Detect which cell encompasses the target text, then output its (X, Y) center coordinate. 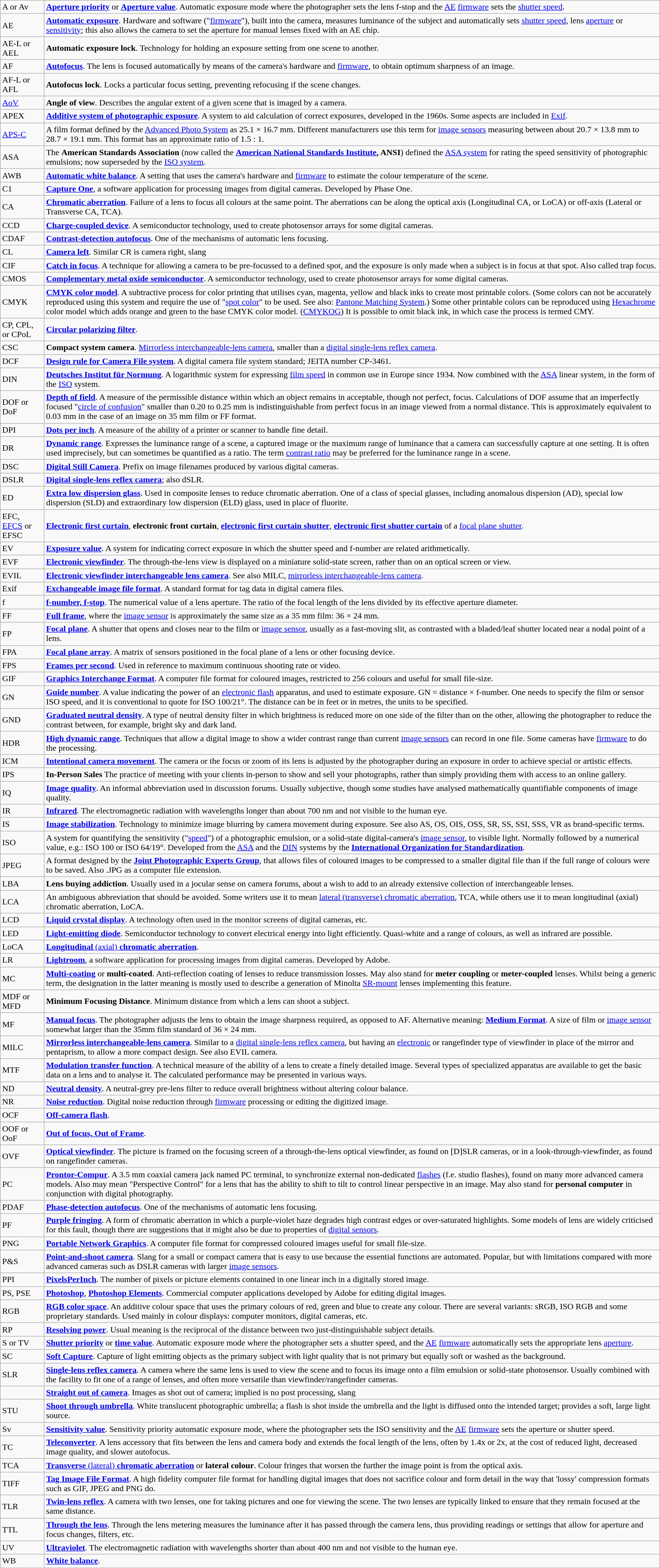
TIFF (22, 1484)
Ultraviolet. The electromagnetic radiation with wavelengths shorter than about 400 nm and not visible to the human eye. (352, 1548)
EVF (22, 562)
PDAF (22, 1207)
CSC (22, 348)
Minimum Focusing Distance. Minimum distance from which a lens can shoot a subject. (352, 1001)
ASA (22, 157)
Longitudinal (axial) chromatic aberration. (352, 947)
f (22, 602)
MILC (22, 1047)
Phase-detection autofocus. One of the mechanisms of automatic lens focusing. (352, 1207)
CMYK (22, 302)
Electronic viewfinder. The through-the-lens view is displayed on a miniature solid-state screen, rather than on an optical screen or view. (352, 562)
Noise reduction. Digital noise reduction through firmware processing or editing the digitized image. (352, 1102)
RGB (22, 1311)
AE (22, 25)
TTL (22, 1530)
LED (22, 933)
Frames per second. Used in reference to maximum continuous shooting rate or video. (352, 665)
PPI (22, 1280)
ND (22, 1088)
Autofocus. The lens is focused automatically by means of the camera's hardware and firmware, to obtain optimum sharpness of an image. (352, 66)
Design rule for Camera File system. A digital camera file system standard; JEITA number CP-3461. (352, 361)
GN (22, 697)
CIF (22, 266)
PNG (22, 1243)
LBA (22, 884)
AF (22, 66)
Electronic viewfinder interchangeable lens camera. See also MILC, mirrorless interchangeable-lens camera. (352, 575)
AWB (22, 175)
TC (22, 1447)
TCA (22, 1465)
FPS (22, 665)
PC (22, 1184)
AF-L or AFL (22, 85)
Digital Still Camera. Prefix on image filenames produced by various digital cameras. (352, 466)
White balance. (352, 1561)
CMOS (22, 279)
IQ (22, 793)
CA (22, 207)
C1 (22, 189)
DSLR (22, 480)
Compact system camera. Mirrorless interchangeable-lens camera, smaller than a digital single-lens reflex camera. (352, 348)
Infrared. The electromagnetic radiation with wavelengths longer than about 700 nm and not visible to the human eye. (352, 811)
MC (22, 978)
Exchangeable image file format. A standard format for tag data in digital camera files. (352, 589)
HDR (22, 743)
Complementary metal oxide semiconductor. A semiconductor technology, used to create photosensor arrays for some digital cameras. (352, 279)
NR (22, 1102)
TLR (22, 1506)
DPI (22, 430)
ICM (22, 761)
Focal plane array. A matrix of sensors positioned in the focal plane of a lens or other focusing device. (352, 652)
DR (22, 448)
Automatic white balance. A setting that uses the camera's hardware and firmware to estimate the colour temperature of the scene. (352, 175)
A or Av (22, 7)
PS, PSE (22, 1293)
WB (22, 1561)
FP (22, 634)
Charge-coupled device. A semiconductor technology, used to create photosensor arrays for some digital cameras. (352, 225)
IPS (22, 774)
Electronic first curtain, electronic front curtain, electronic first curtain shutter, electronic first shutter curtain of a focal plane shutter. (352, 525)
LR (22, 960)
ISO (22, 843)
LoCA (22, 947)
AoV (22, 103)
APS-C (22, 134)
PixelsPerInch. The number of pixels or picture elements contained in one linear inch in a digitally stored image. (352, 1280)
Aperture priority or Aperture value. Automatic exposure mode where the photographer sets the lens f-stop and the AE firmware sets the shutter speed. (352, 7)
ED (22, 498)
CDAF (22, 239)
Lightroom, a software application for processing images from digital cameras. Developed by Adobe. (352, 960)
GND (22, 720)
Sv (22, 1429)
Out of focus, Out of Frame. (352, 1133)
IR (22, 811)
CP, CPL, or CPoL (22, 329)
OOF or OoF (22, 1133)
APEX (22, 116)
S or TV (22, 1343)
OVF (22, 1157)
PF (22, 1225)
Off-camera flash. (352, 1115)
DOF or DoF (22, 407)
Capture One, a software application for processing images from digital cameras. Developed by Phase One. (352, 189)
Neutral density. A neutral-grey pre-lens filter to reduce overall brightness without altering colour balance. (352, 1088)
GIF (22, 679)
Contrast-detection autofocus. One of the mechanisms of automatic lens focusing. (352, 239)
P&S (22, 1262)
Exposure value. A system for indicating correct exposure in which the shutter speed and f-number are related arithmetically. (352, 549)
UV (22, 1548)
Liquid crystal display. A technology often used in the monitor screens of digital cameras, etc. (352, 920)
Resolving power. Usual meaning is the reciprocal of the distance between two just-distinguishable subject details. (352, 1329)
FPA (22, 652)
IS (22, 824)
Graphics Interchange Format. A computer file format for coloured images, restricted to 256 colours and useful for small file-size. (352, 679)
SLR (22, 1374)
DSC (22, 466)
STU (22, 1411)
Angle of view. Describes the angular extent of a given scene that is imaged by a camera. (352, 103)
Dots per inch. A measure of the ability of a printer or scanner to handle fine detail. (352, 430)
MF (22, 1024)
Digital single-lens reflex camera; also dSLR. (352, 480)
Portable Network Graphics. A computer file format for compressed coloured images useful for small file-size. (352, 1243)
LCD (22, 920)
DCF (22, 361)
CL (22, 252)
Full frame, where the image sensor is approximately the same size as a 35 mm film: 36 × 24 mm. (352, 616)
EFC, EFCS or EFSC (22, 525)
DIN (22, 379)
JPEG (22, 865)
RP (22, 1329)
Camera left. Similar CR is camera right, slang (352, 252)
AE-L or AEL (22, 48)
MTF (22, 1070)
Transverse (lateral) chromatic aberration or lateral colour. Colour fringes that worsen the further the image point is from the optical axis. (352, 1465)
LCA (22, 902)
MDF or MFD (22, 1001)
EVIL (22, 575)
SC (22, 1356)
Straight out of camera. Images as shot out of camera; implied is no post processing, slang (352, 1393)
Autofocus lock. Locks a particular focus setting, preventing refocusing if the scene changes. (352, 85)
Circular polarizing filter. (352, 329)
OCF (22, 1115)
Exif (22, 589)
f-number, f-stop. The numerical value of a lens aperture. The ratio of the focal length of the lens divided by its effective aperture diameter. (352, 602)
Automatic exposure lock. Technology for holding an exposure setting from one scene to another. (352, 48)
CCD (22, 225)
EV (22, 549)
FF (22, 616)
Photoshop, Photoshop Elements. Commercial computer applications developed by Adobe for editing digital images. (352, 1293)
